Identify which cell holds the provided text, then report its [x, y] central coordinate. 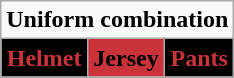
Jersey [126, 58]
Pants [200, 58]
Helmet [44, 58]
Uniform combination [118, 20]
